Scan for the cell matching the given text and deliver its (x, y) coordinate at center. 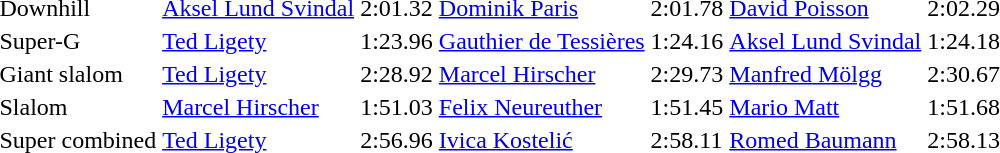
2:28.92 (397, 74)
Aksel Lund Svindal (826, 41)
1:23.96 (397, 41)
1:51.03 (397, 107)
Felix Neureuther (542, 107)
1:24.16 (687, 41)
1:51.45 (687, 107)
Gauthier de Tessières (542, 41)
Mario Matt (826, 107)
2:29.73 (687, 74)
Manfred Mölgg (826, 74)
